Output the (X, Y) coordinate of the center of the cell containing the given text.  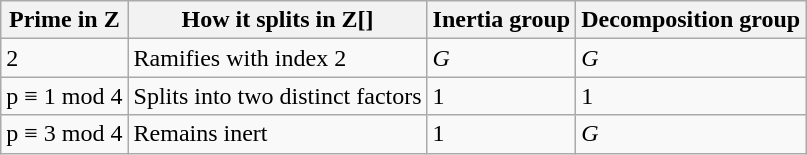
p ≡ 3 mod 4 (64, 134)
Decomposition group (691, 20)
2 (64, 58)
Prime in Z (64, 20)
Remains inert (278, 134)
Inertia group (502, 20)
Ramifies with index 2 (278, 58)
p ≡ 1 mod 4 (64, 96)
Splits into two distinct factors (278, 96)
How it splits in Z[] (278, 20)
